Return the (x, y) coordinate for the center point of the cell that contains the specified text.  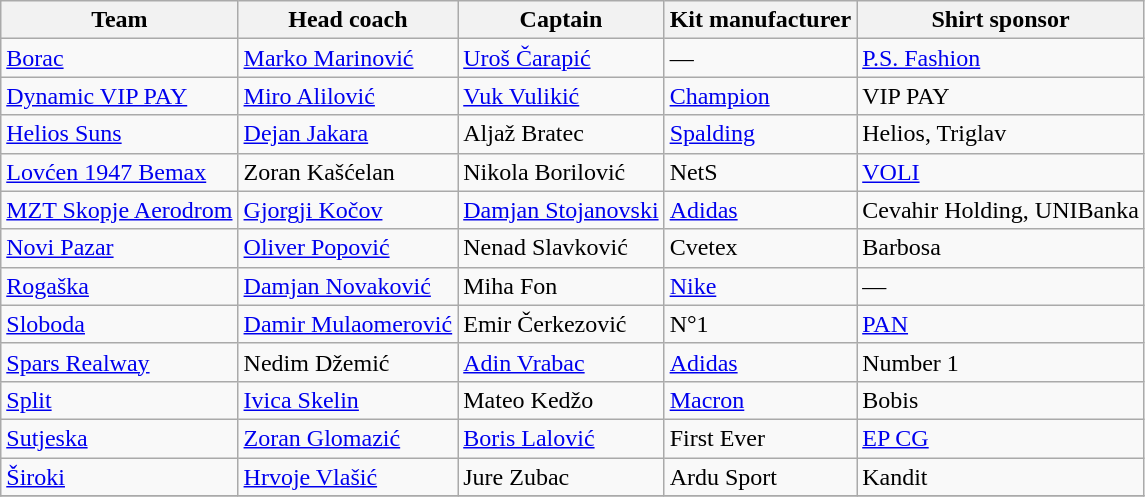
Gjorgji Kočov (348, 210)
Nike (760, 286)
Emir Čerkezović (561, 324)
Ardu Sport (760, 477)
N°1 (760, 324)
EP CG (1001, 438)
Jure Zubac (561, 477)
Hrvoje Vlašić (348, 477)
Number 1 (1001, 362)
Damir Mulaomerović (348, 324)
Zoran Kašćelan (348, 172)
Aljaž Bratec (561, 134)
Kit manufacturer (760, 20)
Kandit (1001, 477)
Helios, Triglav (1001, 134)
Dynamic VIP PAY (120, 96)
Split (120, 400)
Champion (760, 96)
Cevahir Holding, UNIBanka (1001, 210)
Cvetex (760, 248)
Damjan Novaković (348, 286)
Novi Pazar (120, 248)
Dejan Jakara (348, 134)
Nenad Slavković (561, 248)
Helios Suns (120, 134)
Borac (120, 58)
Nikola Borilović (561, 172)
Damjan Stojanovski (561, 210)
Lovćen 1947 Bemax (120, 172)
Adin Vrabac (561, 362)
Captain (561, 20)
Shirt sponsor (1001, 20)
Spalding (760, 134)
VIP PAY (1001, 96)
Uroš Čarapić (561, 58)
Oliver Popović (348, 248)
PAN (1001, 324)
Sloboda (120, 324)
VOLI (1001, 172)
Marko Marinović (348, 58)
Boris Lalović (561, 438)
Miro Alilović (348, 96)
Sutjeska (120, 438)
NetS (760, 172)
Rogaška (120, 286)
Barbosa (1001, 248)
Široki (120, 477)
First Ever (760, 438)
MZT Skopje Aerodrom (120, 210)
Nedim Džemić (348, 362)
Team (120, 20)
Head coach (348, 20)
Macron (760, 400)
Bobis (1001, 400)
Vuk Vulikić (561, 96)
Miha Fon (561, 286)
Zoran Glomazić (348, 438)
Mateo Kedžo (561, 400)
P.S. Fashion (1001, 58)
Spars Realway (120, 362)
Ivica Skelin (348, 400)
